Search for the cell housing the specified text and yield its [x, y] center coordinate. 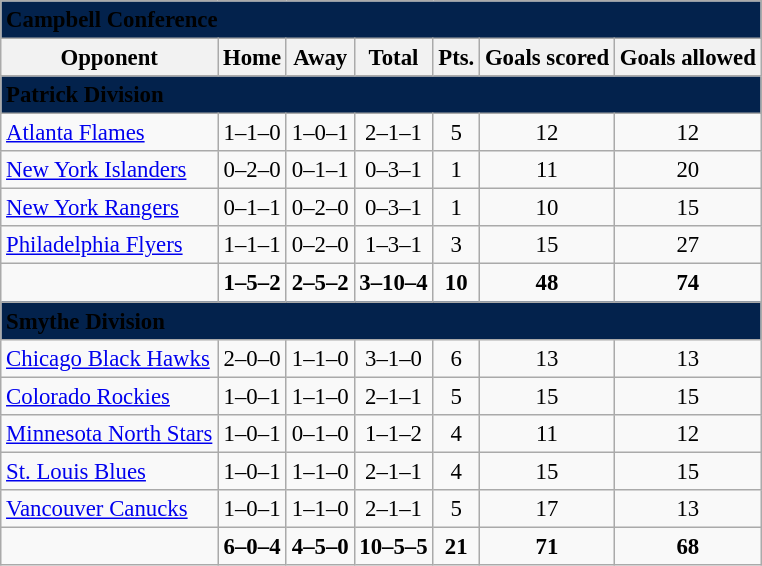
27 [688, 245]
Pts. [456, 58]
10–5–5 [394, 546]
St. Louis Blues [110, 471]
74 [688, 283]
Colorado Rockies [110, 396]
Total [394, 58]
2–0–0 [252, 358]
Patrick Division [381, 95]
0–1–0 [320, 433]
6–0–4 [252, 546]
New York Rangers [110, 208]
20 [688, 170]
1–1–2 [394, 433]
Campbell Conference [381, 20]
Chicago Black Hawks [110, 358]
3 [456, 245]
2–5–2 [320, 283]
3–10–4 [394, 283]
3–1–0 [394, 358]
Atlanta Flames [110, 133]
68 [688, 546]
Smythe Division [381, 321]
Vancouver Canucks [110, 509]
48 [548, 283]
71 [548, 546]
6 [456, 358]
New York Islanders [110, 170]
17 [548, 509]
1–1–1 [252, 245]
Goals allowed [688, 58]
Minnesota North Stars [110, 433]
1–3–1 [394, 245]
1–5–2 [252, 283]
Opponent [110, 58]
Home [252, 58]
21 [456, 546]
Philadelphia Flyers [110, 245]
4–5–0 [320, 546]
Away [320, 58]
Goals scored [548, 58]
